Locate the cell with the specified text and output its (x, y) center coordinate. 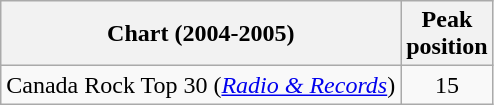
Canada Rock Top 30 (Radio & Records) (201, 85)
15 (447, 85)
Peakposition (447, 34)
Chart (2004-2005) (201, 34)
